Search for the cell housing the specified text and yield its [X, Y] center coordinate. 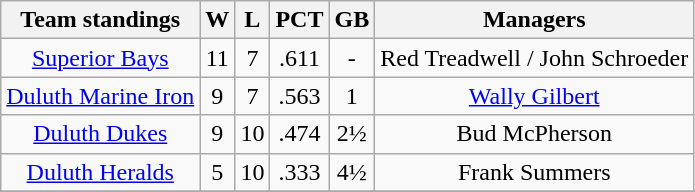
Duluth Heralds [100, 172]
Duluth Dukes [100, 134]
Managers [534, 20]
PCT [300, 20]
Duluth Marine Iron [100, 96]
.563 [300, 96]
W [218, 20]
11 [218, 58]
Bud McPherson [534, 134]
2½ [352, 134]
- [352, 58]
1 [352, 96]
.333 [300, 172]
Frank Summers [534, 172]
GB [352, 20]
5 [218, 172]
Superior Bays [100, 58]
L [252, 20]
.611 [300, 58]
Wally Gilbert [534, 96]
Red Treadwell / John Schroeder [534, 58]
.474 [300, 134]
Team standings [100, 20]
4½ [352, 172]
